Capture the cell that displays the provided text and extract its [X, Y] central coordinate. 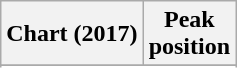
Chart (2017) [72, 34]
Peakposition [189, 34]
